Capture the cell that displays the provided text and extract its [x, y] central coordinate. 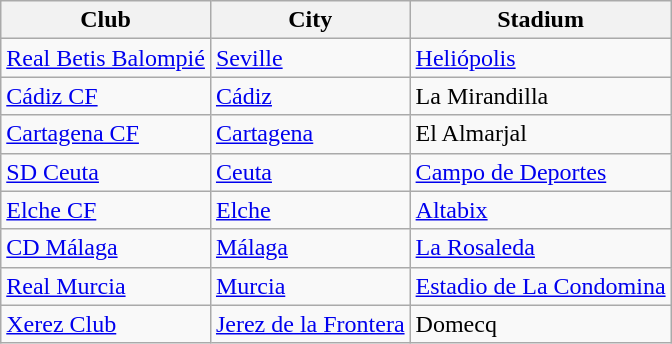
Altabix [540, 210]
Real Betis Balompié [106, 58]
Murcia [310, 286]
Málaga [310, 248]
Cartagena [310, 134]
Heliópolis [540, 58]
Club [106, 20]
La Rosaleda [540, 248]
Domecq [540, 324]
SD Ceuta [106, 172]
Cartagena CF [106, 134]
CD Málaga [106, 248]
El Almarjal [540, 134]
Jerez de la Frontera [310, 324]
La Mirandilla [540, 96]
Elche [310, 210]
Ceuta [310, 172]
City [310, 20]
Real Murcia [106, 286]
Xerez Club [106, 324]
Stadium [540, 20]
Estadio de La Condomina [540, 286]
Campo de Deportes [540, 172]
Elche CF [106, 210]
Cádiz [310, 96]
Cádiz CF [106, 96]
Seville [310, 58]
